Determine the (x, y) coordinate at the center of the cell enclosing the given text.  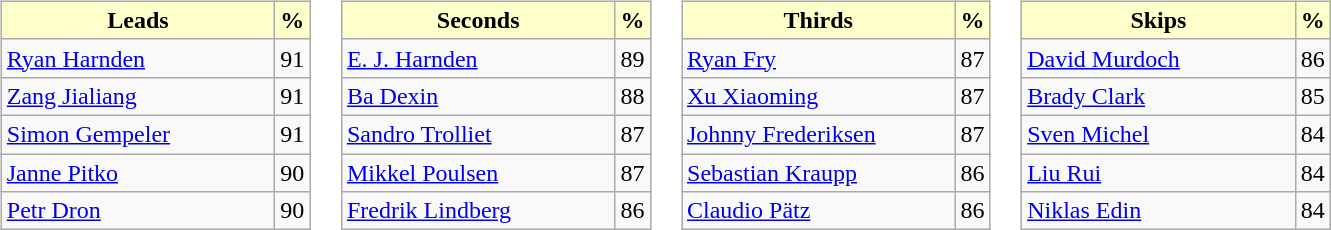
85 (1312, 96)
Liu Rui (1159, 173)
Ryan Harnden (138, 58)
Leads (138, 20)
Johnny Frederiksen (819, 134)
89 (632, 58)
Zang Jialiang (138, 96)
David Murdoch (1159, 58)
Fredrik Lindberg (478, 211)
Xu Xiaoming (819, 96)
E. J. Harnden (478, 58)
Skips (1159, 20)
Sebastian Kraupp (819, 173)
Janne Pitko (138, 173)
Seconds (478, 20)
Sven Michel (1159, 134)
Ba Dexin (478, 96)
Thirds (819, 20)
Sandro Trolliet (478, 134)
Ryan Fry (819, 58)
88 (632, 96)
Mikkel Poulsen (478, 173)
Claudio Pätz (819, 211)
Petr Dron (138, 211)
Niklas Edin (1159, 211)
Simon Gempeler (138, 134)
Brady Clark (1159, 96)
